Locate the cell with the specified text and output its (x, y) center coordinate. 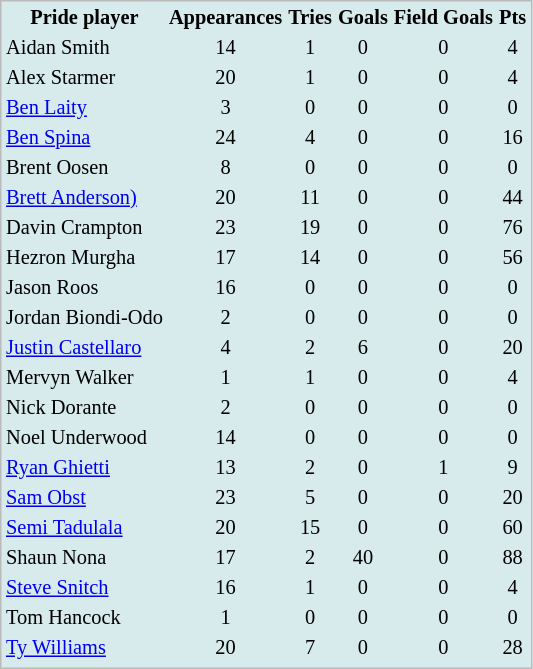
7 (310, 648)
Aidan Smith (84, 48)
44 (512, 198)
Steve Snitch (84, 588)
Sam Obst (84, 498)
Brent Oosen (84, 168)
5 (310, 498)
Shaun Nona (84, 558)
76 (512, 228)
3 (225, 108)
28 (512, 648)
19 (310, 228)
Mervyn Walker (84, 378)
88 (512, 558)
Pride player (84, 18)
6 (362, 348)
Semi Tadulala (84, 528)
Field Goals (443, 18)
Tries (310, 18)
24 (225, 138)
Brett Anderson) (84, 198)
Jordan Biondi-Odo (84, 318)
Ryan Ghietti (84, 468)
40 (362, 558)
11 (310, 198)
Appearances (225, 18)
Ben Spina (84, 138)
Davin Crampton (84, 228)
56 (512, 258)
Ben Laity (84, 108)
Justin Castellaro (84, 348)
13 (225, 468)
Hezron Murgha (84, 258)
Nick Dorante (84, 408)
Jason Roos (84, 288)
Goals (362, 18)
8 (225, 168)
60 (512, 528)
Ty Williams (84, 648)
Tom Hancock (84, 618)
Pts (512, 18)
9 (512, 468)
15 (310, 528)
Noel Underwood (84, 438)
Alex Starmer (84, 78)
